Return [x, y] of the center of cell containing provided text 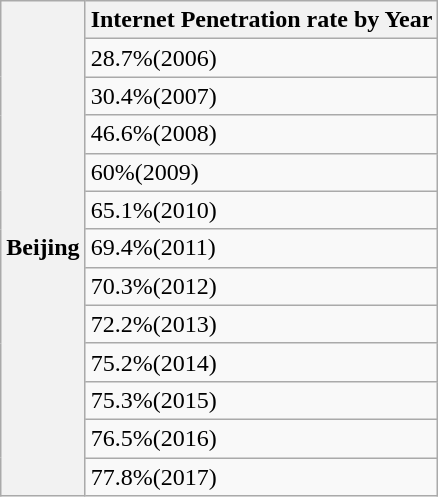
72.2%(2013) [262, 324]
76.5%(2016) [262, 438]
69.4%(2011) [262, 248]
75.2%(2014) [262, 362]
77.8%(2017) [262, 477]
30.4%(2007) [262, 96]
70.3%(2012) [262, 286]
28.7%(2006) [262, 58]
60%(2009) [262, 172]
Internet Penetration rate by Year [262, 20]
65.1%(2010) [262, 210]
Beijing [43, 248]
46.6%(2008) [262, 134]
75.3%(2015) [262, 400]
